Return the [X, Y] coordinate for the center point of the cell that contains the specified text.  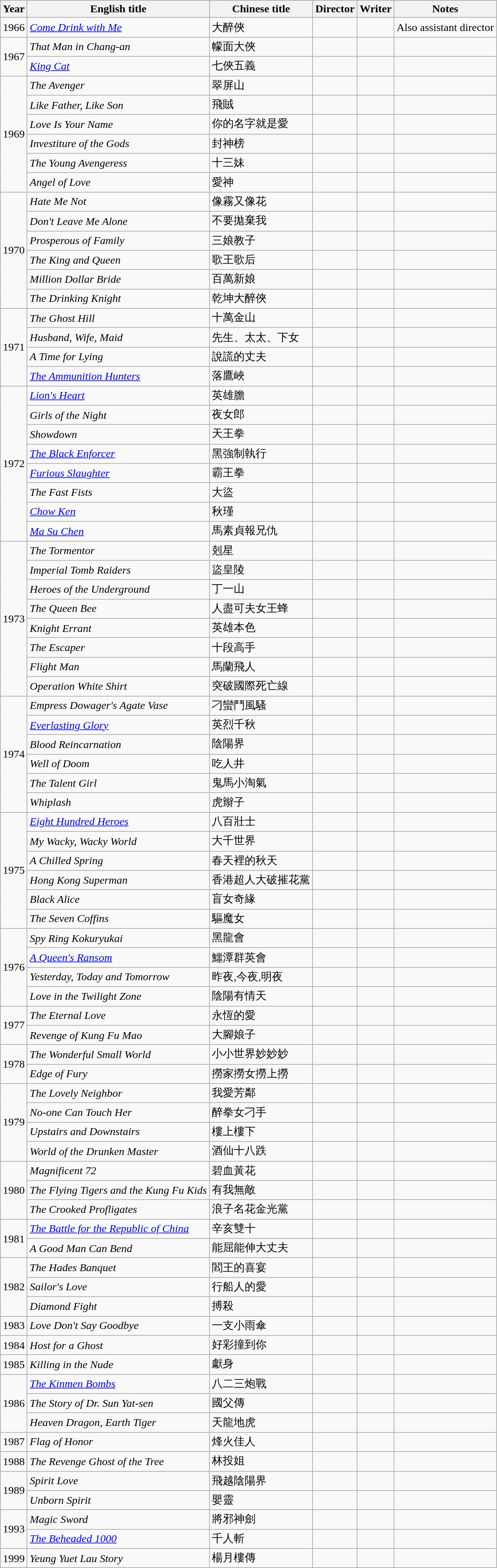
Host for a Ghost [118, 1345]
有我無敵 [261, 1190]
先生、太太、下女 [261, 338]
翠屏山 [261, 86]
Black Alice [118, 900]
Whiplash [118, 802]
1985 [14, 1365]
不要拋棄我 [261, 221]
Empress Dowager's Agate Vase [118, 706]
A Good Man Can Bend [118, 1248]
鬼馬小淘氣 [261, 783]
十段高手 [261, 647]
馬蘭飛人 [261, 667]
World of the Drunken Master [118, 1151]
Love Is Your Name [118, 125]
獻身 [261, 1365]
Ma Su Chen [118, 531]
1974 [14, 754]
愛神 [261, 182]
Upstairs and Downstairs [118, 1132]
永恆的愛 [261, 1016]
A Queen's Ransom [118, 958]
百萬新娘 [261, 280]
The Kinmen Bombs [118, 1384]
鱷潭群英會 [261, 958]
Magic Sword [118, 1520]
霸王拳 [261, 473]
十三妹 [261, 163]
Director [335, 9]
1966 [14, 27]
The Tormentor [118, 551]
Prosperous of Family [118, 240]
Yesterday, Today and Tomorrow [118, 977]
大腳娘子 [261, 1035]
盲女奇緣 [261, 900]
Also assistant director [445, 27]
Lion's Heart [118, 396]
The Seven Coffins [118, 919]
Heaven Dragon, Earth Tiger [118, 1422]
飛越陰陽界 [261, 1481]
香港超人大破摧花黨 [261, 881]
撈家撈女撈上撈 [261, 1074]
The Drinking Knight [118, 299]
Million Dollar Bride [118, 280]
Sailor's Love [118, 1287]
1975 [14, 871]
浪子名花金光黨 [261, 1209]
大盜 [261, 493]
Hate Me Not [118, 202]
The Revenge Ghost of the Tree [118, 1461]
Well of Doom [118, 764]
Diamond Fight [118, 1307]
我愛芳鄰 [261, 1094]
黑強制執行 [261, 453]
The Crooked Profligates [118, 1209]
A Chilled Spring [118, 860]
Heroes of the Underground [118, 589]
Killing in the Nude [118, 1365]
1981 [14, 1238]
1993 [14, 1529]
1967 [14, 56]
The Fast Fists [118, 493]
1977 [14, 1025]
The Black Enforcer [118, 453]
King Cat [118, 66]
Knight Errant [118, 628]
Everlasting Glory [118, 725]
Revenge of Kung Fu Mao [118, 1035]
樓上樓下 [261, 1132]
Blood Reincarnation [118, 745]
閻王的喜宴 [261, 1268]
Husband, Wife, Maid [118, 338]
千人斬 [261, 1539]
驅魔女 [261, 919]
Flight Man [118, 667]
黑龍會 [261, 938]
春天裡的秋天 [261, 860]
The Story of Dr. Sun Yat-sen [118, 1403]
The Escaper [118, 647]
封神榜 [261, 144]
1986 [14, 1403]
幪面大俠 [261, 46]
1979 [14, 1122]
Spy Ring Kokuryukai [118, 938]
1989 [14, 1491]
1969 [14, 134]
That Man in Chang-an [118, 46]
嬰靈 [261, 1501]
Like Father, Like Son [118, 105]
馬素貞報兄仇 [261, 531]
小小世界妙妙妙 [261, 1054]
1984 [14, 1345]
Love Don't Say Goodbye [118, 1326]
Chinese title [261, 9]
Angel of Love [118, 182]
The Avenger [118, 86]
英雄本色 [261, 628]
A Time for Lying [118, 357]
The Battle for the Republic of China [118, 1229]
行船人的愛 [261, 1287]
夜女郎 [261, 415]
The Flying Tigers and the Kung Fu Kids [118, 1190]
搏殺 [261, 1307]
一支小雨傘 [261, 1326]
Showdown [118, 434]
你的名字就是愛 [261, 125]
Year [14, 9]
烽火佳人 [261, 1442]
1972 [14, 463]
飛賊 [261, 105]
English title [118, 9]
突破國際死亡線 [261, 687]
秋瑾 [261, 512]
將邪神劍 [261, 1520]
乾坤大醉俠 [261, 299]
Imperial Tomb Raiders [118, 570]
Operation White Shirt [118, 687]
落鷹峽 [261, 376]
Notes [445, 9]
Girls of the Night [118, 415]
好彩撞到你 [261, 1345]
Writer [375, 9]
陰陽界 [261, 745]
林投姐 [261, 1461]
The Hades Banquet [118, 1268]
十萬金山 [261, 318]
Yeung Yuet Lau Story [118, 1558]
歌王歌后 [261, 260]
1971 [14, 347]
八百壯士 [261, 822]
辛亥雙十 [261, 1229]
1976 [14, 967]
七俠五義 [261, 66]
酒仙十八跌 [261, 1151]
The Eternal Love [118, 1016]
Magnificent 72 [118, 1171]
剋星 [261, 551]
Investiture of the Gods [118, 144]
Don't Leave Me Alone [118, 221]
1978 [14, 1064]
Edge of Fury [118, 1074]
1973 [14, 618]
天龍地虎 [261, 1422]
楊月樓傳 [261, 1558]
英雄膽 [261, 396]
The King and Queen [118, 260]
1987 [14, 1442]
人盡可夫女王蜂 [261, 609]
英烈千秋 [261, 725]
大醉俠 [261, 27]
Come Drink with Me [118, 27]
說謊的丈夫 [261, 357]
The Lovely Neighbor [118, 1094]
昨夜,今夜,明夜 [261, 977]
大千世界 [261, 841]
Unborn Spirit [118, 1501]
丁一山 [261, 589]
1970 [14, 250]
Eight Hundred Heroes [118, 822]
1988 [14, 1461]
吃人井 [261, 764]
1999 [14, 1558]
The Ghost Hill [118, 318]
The Young Avengeress [118, 163]
虎辮子 [261, 802]
刁蠻鬥風騷 [261, 706]
The Ammunition Hunters [118, 376]
國父傳 [261, 1403]
醉拳女刁手 [261, 1113]
碧血黃花 [261, 1171]
Hong Kong Superman [118, 881]
1980 [14, 1190]
The Beheaded 1000 [118, 1539]
像霧又像花 [261, 202]
1983 [14, 1326]
The Queen Bee [118, 609]
Furious Slaughter [118, 473]
The Talent Girl [118, 783]
八二三炮戰 [261, 1384]
天王拳 [261, 434]
三娘教子 [261, 240]
No-one Can Touch Her [118, 1113]
Spirit Love [118, 1481]
盜皇陵 [261, 570]
My Wacky, Wacky World [118, 841]
Flag of Honor [118, 1442]
The Wonderful Small World [118, 1054]
Love in the Twilight Zone [118, 996]
能屈能伸大丈夫 [261, 1248]
陰陽有情天 [261, 996]
Chow Ken [118, 512]
1982 [14, 1287]
